Return the (X, Y) coordinate for the center point of the cell that contains the specified text.  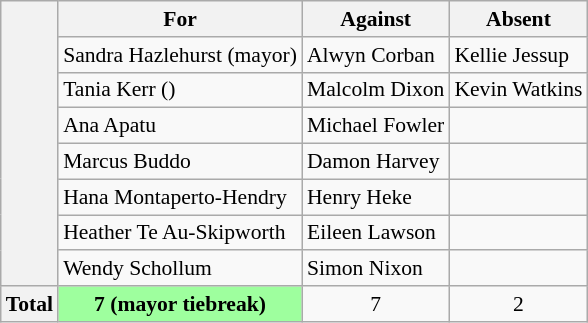
Alwyn Corban (376, 55)
For (180, 19)
Heather Te Au-Skipworth (180, 233)
Damon Harvey (376, 162)
Total (30, 304)
Malcolm Dixon (376, 90)
Ana Apatu (180, 126)
Eileen Lawson (376, 233)
Henry Heke (376, 197)
Tania Kerr () (180, 90)
Sandra Hazlehurst (mayor) (180, 55)
Wendy Schollum (180, 269)
Kevin Watkins (518, 90)
2 (518, 304)
Absent (518, 19)
Simon Nixon (376, 269)
Hana Montaperto-Hendry (180, 197)
7 (mayor tiebreak) (180, 304)
Against (376, 19)
Kellie Jessup (518, 55)
Michael Fowler (376, 126)
7 (376, 304)
Marcus Buddo (180, 162)
